Search for the cell housing the specified text and yield its [x, y] center coordinate. 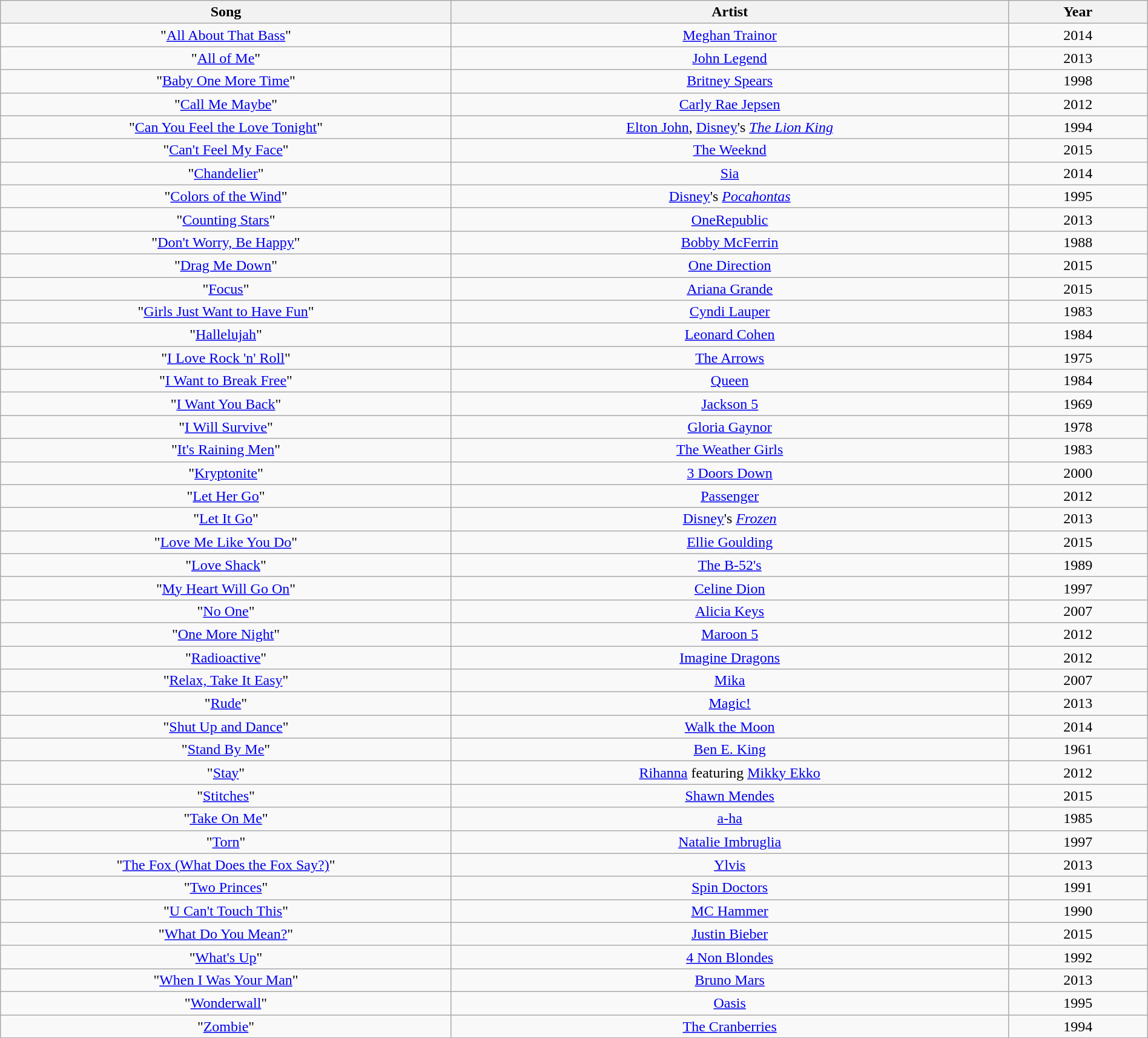
"My Heart Will Go On" [226, 588]
1961 [1078, 750]
Bobby McFerrin [730, 242]
"Stitches" [226, 796]
"When I Was Your Man" [226, 980]
Disney's Pocahontas [730, 196]
"Can't Feel My Face" [226, 150]
"Drag Me Down" [226, 265]
"Can You Feel the Love Tonight" [226, 127]
"Shut Up and Dance" [226, 727]
Year [1078, 12]
Song [226, 12]
1990 [1078, 911]
Gloria Gaynor [730, 427]
1985 [1078, 819]
The Arrows [730, 358]
Magic! [730, 704]
1969 [1078, 404]
"All About That Bass" [226, 35]
Maroon 5 [730, 634]
"I Want to Break Free" [226, 381]
1989 [1078, 565]
a-ha [730, 819]
Sia [730, 173]
"Let Her Go" [226, 496]
"Love Shack" [226, 565]
Spin Doctors [730, 888]
"Chandelier" [226, 173]
Celine Dion [730, 588]
"Focus" [226, 289]
Britney Spears [730, 81]
"Rude" [226, 704]
"Call Me Maybe" [226, 104]
1992 [1078, 957]
4 Non Blondes [730, 957]
"Relax, Take It Easy" [226, 681]
"Wonderwall" [226, 1003]
Elton John, Disney's The Lion King [730, 127]
Ylvis [730, 865]
Queen [730, 381]
"Baby One More Time" [226, 81]
Oasis [730, 1003]
"Zombie" [226, 1026]
OneRepublic [730, 219]
"I Will Survive" [226, 427]
"Kryptonite" [226, 473]
"I Want You Back" [226, 404]
"All of Me" [226, 58]
Alicia Keys [730, 611]
1988 [1078, 242]
2000 [1078, 473]
1998 [1078, 81]
"No One" [226, 611]
"Two Princes" [226, 888]
"U Can't Touch This" [226, 911]
Rihanna featuring Mikky Ekko [730, 773]
Natalie Imbruglia [730, 842]
1975 [1078, 358]
"Don't Worry, Be Happy" [226, 242]
Ben E. King [730, 750]
Carly Rae Jepsen [730, 104]
Imagine Dragons [730, 657]
MC Hammer [730, 911]
"Take On Me" [226, 819]
"Torn" [226, 842]
"The Fox (What Does the Fox Say?)" [226, 865]
John Legend [730, 58]
"I Love Rock 'n' Roll" [226, 358]
1991 [1078, 888]
3 Doors Down [730, 473]
"Colors of the Wind" [226, 196]
Cyndi Lauper [730, 312]
Bruno Mars [730, 980]
"Stay" [226, 773]
Leonard Cohen [730, 335]
Mika [730, 681]
Ariana Grande [730, 289]
Disney's Frozen [730, 519]
The Cranberries [730, 1026]
"Hallelujah" [226, 335]
Artist [730, 12]
"Counting Stars" [226, 219]
"It's Raining Men" [226, 450]
"Stand By Me" [226, 750]
Meghan Trainor [730, 35]
Shawn Mendes [730, 796]
Justin Bieber [730, 934]
The B-52's [730, 565]
Ellie Goulding [730, 542]
"Radioactive" [226, 657]
"Love Me Like You Do" [226, 542]
Jackson 5 [730, 404]
"One More Night" [226, 634]
Passenger [730, 496]
Walk the Moon [730, 727]
"What's Up" [226, 957]
"Let It Go" [226, 519]
The Weather Girls [730, 450]
1978 [1078, 427]
The Weeknd [730, 150]
"What Do You Mean?" [226, 934]
"Girls Just Want to Have Fun" [226, 312]
One Direction [730, 265]
